Scan for the cell matching the given text and deliver its [x, y] coordinate at center. 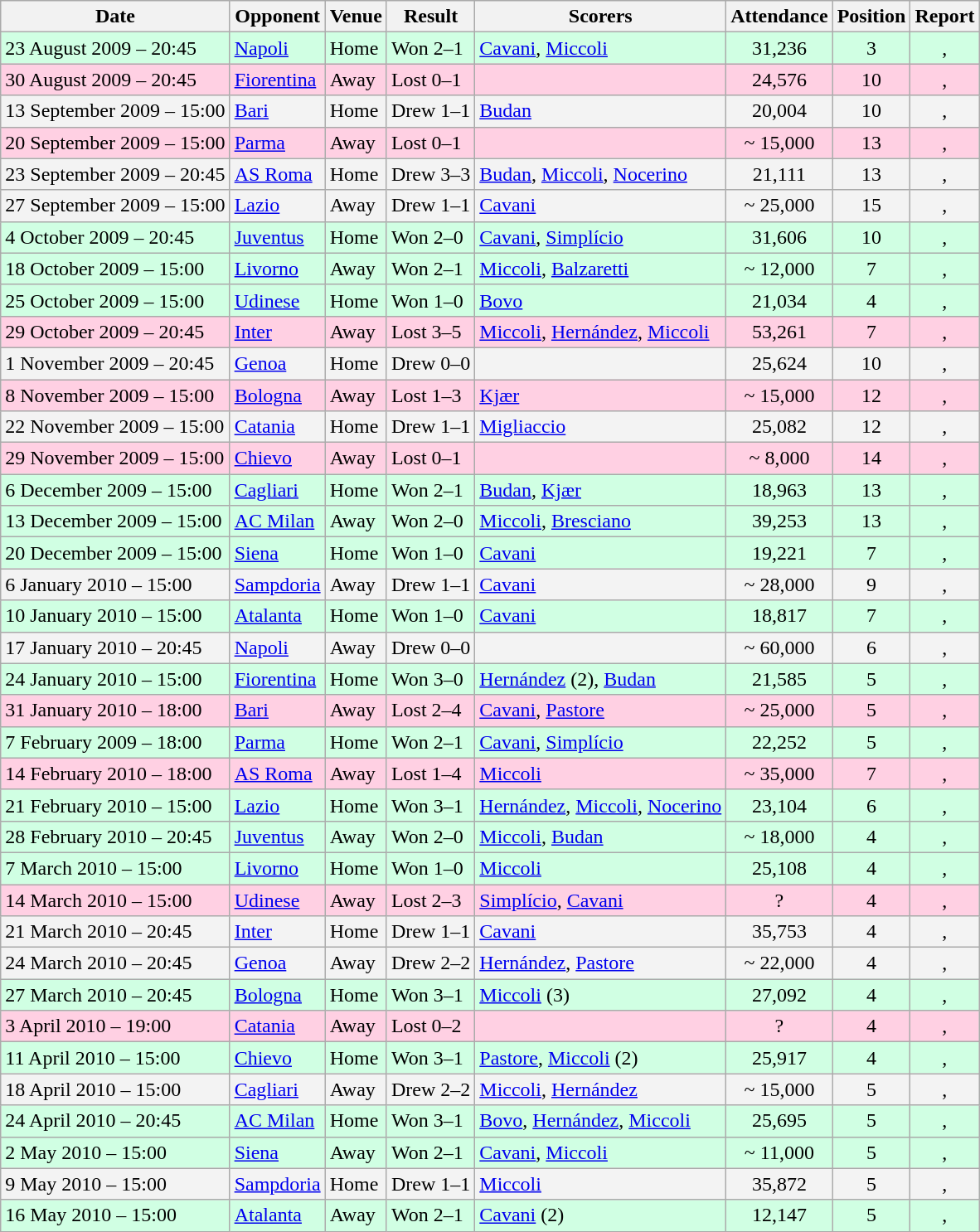
8 November 2009 – 15:00 [115, 395]
24 January 2010 – 15:00 [115, 679]
25,917 [779, 1058]
9 [871, 584]
~ 60,000 [779, 648]
Miccoli, Hernández, Miccoli [600, 332]
6 January 2010 – 15:00 [115, 584]
7 March 2010 – 15:00 [115, 868]
Miccoli, Bresciano [600, 521]
20 December 2009 – 15:00 [115, 553]
21,034 [779, 300]
22 November 2009 – 15:00 [115, 427]
~ 18,000 [779, 837]
27 March 2010 – 20:45 [115, 995]
10 January 2010 – 15:00 [115, 616]
20 September 2009 – 15:00 [115, 143]
21,585 [779, 679]
3 [871, 48]
Miccoli, Balzaretti [600, 269]
24 April 2010 – 20:45 [115, 1121]
Lost 1–3 [430, 395]
39,253 [779, 521]
Bovo [600, 300]
~ 11,000 [779, 1152]
13 September 2009 – 15:00 [115, 111]
6 December 2009 – 15:00 [115, 490]
19,221 [779, 553]
Venue [356, 17]
31,236 [779, 48]
23,104 [779, 805]
14 [871, 458]
53,261 [779, 332]
35,872 [779, 1184]
Drew 3–3 [430, 174]
Budan [600, 111]
9 May 2010 – 15:00 [115, 1184]
Lost 3–5 [430, 332]
25 October 2009 – 15:00 [115, 300]
Migliaccio [600, 427]
~ 12,000 [779, 269]
18 April 2010 – 15:00 [115, 1089]
~ 28,000 [779, 584]
Lost 1–4 [430, 774]
Kjær [600, 395]
3 April 2010 – 19:00 [115, 1026]
22,252 [779, 742]
Hernández (2), Budan [600, 679]
Opponent [277, 17]
2 May 2010 – 15:00 [115, 1152]
Scorers [600, 17]
Date [115, 17]
29 October 2009 – 20:45 [115, 332]
Simplício, Cavani [600, 900]
4 October 2009 – 20:45 [115, 237]
Miccoli, Hernández [600, 1089]
35,753 [779, 932]
Position [871, 17]
Won 3–0 [430, 679]
23 September 2009 – 20:45 [115, 174]
Pastore, Miccoli (2) [600, 1058]
Lost 0–2 [430, 1026]
29 November 2009 – 15:00 [115, 458]
Hernández, Miccoli, Nocerino [600, 805]
18,817 [779, 616]
25,082 [779, 427]
14 February 2010 – 18:00 [115, 774]
Miccoli (3) [600, 995]
Result [430, 17]
~ 22,000 [779, 963]
18,963 [779, 490]
24,576 [779, 80]
25,108 [779, 868]
Lost 2–4 [430, 711]
14 March 2010 – 15:00 [115, 900]
24 March 2010 – 20:45 [115, 963]
27 September 2009 – 15:00 [115, 206]
1 November 2009 – 20:45 [115, 363]
7 February 2009 – 18:00 [115, 742]
Lost 2–3 [430, 900]
Budan, Kjær [600, 490]
18 October 2009 – 15:00 [115, 269]
Bovo, Hernández, Miccoli [600, 1121]
~ 35,000 [779, 774]
Miccoli, Budan [600, 837]
31,606 [779, 237]
15 [871, 206]
11 April 2010 – 15:00 [115, 1058]
Cavani (2) [600, 1215]
30 August 2009 – 20:45 [115, 80]
Attendance [779, 17]
Cavani, Pastore [600, 711]
21 February 2010 – 15:00 [115, 805]
17 January 2010 – 20:45 [115, 648]
23 August 2009 – 20:45 [115, 48]
28 February 2010 – 20:45 [115, 837]
20,004 [779, 111]
27,092 [779, 995]
25,624 [779, 363]
21 March 2010 – 20:45 [115, 932]
21,111 [779, 174]
12,147 [779, 1215]
Report [945, 17]
25,695 [779, 1121]
Hernández, Pastore [600, 963]
~ 8,000 [779, 458]
31 January 2010 – 18:00 [115, 711]
Budan, Miccoli, Nocerino [600, 174]
16 May 2010 – 15:00 [115, 1215]
13 December 2009 – 15:00 [115, 521]
